From the cell containing the given text, extract its center point as (x, y) coordinate. 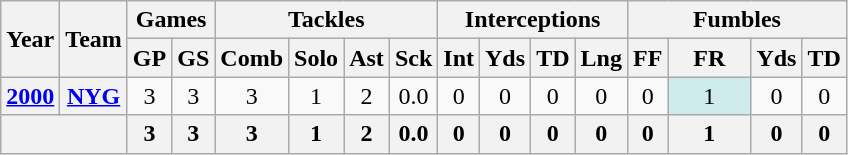
Sck (413, 58)
Comb (252, 58)
2000 (30, 96)
FF (647, 58)
GP (149, 58)
NYG (94, 96)
Interceptions (533, 20)
Tackles (326, 20)
Team (94, 39)
Lng (601, 58)
Year (30, 39)
FR (710, 58)
Ast (367, 58)
Int (459, 58)
Solo (316, 58)
GS (194, 58)
Games (170, 20)
Fumbles (736, 20)
